Identify which cell holds the provided text, then report its (X, Y) central coordinate. 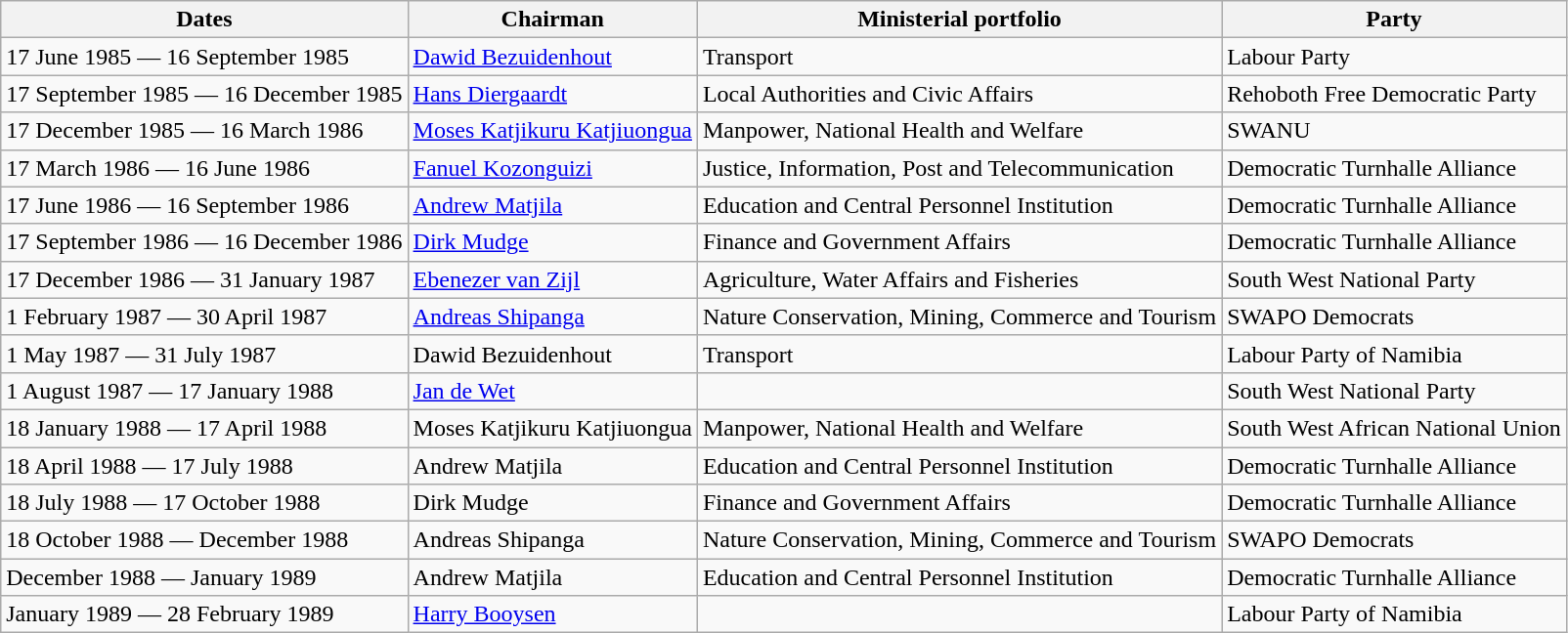
Party (1394, 20)
Labour Party (1394, 57)
17 June 1985 — 16 September 1985 (204, 57)
18 April 1988 — 17 July 1988 (204, 466)
17 June 1986 — 16 September 1986 (204, 205)
1 August 1987 — 17 January 1988 (204, 391)
Rehoboth Free Democratic Party (1394, 94)
South West African National Union (1394, 428)
SWANU (1394, 131)
Justice, Information, Post and Telecommunication (959, 168)
1 February 1987 — 30 April 1987 (204, 316)
18 October 1988 — December 1988 (204, 540)
17 September 1985 — 16 December 1985 (204, 94)
Agriculture, Water Affairs and Fisheries (959, 279)
18 January 1988 — 17 April 1988 (204, 428)
Jan de Wet (552, 391)
December 1988 — January 1989 (204, 577)
Chairman (552, 20)
Dates (204, 20)
1 May 1987 — 31 July 1987 (204, 354)
Ministerial portfolio (959, 20)
17 December 1985 — 16 March 1986 (204, 131)
Harry Booysen (552, 614)
17 December 1986 — 31 January 1987 (204, 279)
Local Authorities and Civic Affairs (959, 94)
January 1989 — 28 February 1989 (204, 614)
18 July 1988 — 17 October 1988 (204, 503)
17 September 1986 — 16 December 1986 (204, 242)
17 March 1986 — 16 June 1986 (204, 168)
Ebenezer van Zijl (552, 279)
Fanuel Kozonguizi (552, 168)
Hans Diergaardt (552, 94)
